Find where the given text appears and provide that cell's center as (x, y) coordinate. 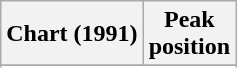
Peakposition (189, 34)
Chart (1991) (72, 34)
